Detect which cell encompasses the target text, then output its [X, Y] center coordinate. 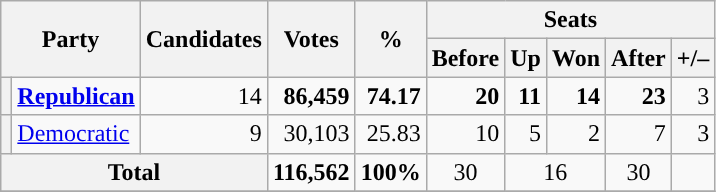
100% [390, 172]
5 [526, 134]
116,562 [311, 172]
Up [526, 58]
30,103 [311, 134]
Votes [311, 39]
86,459 [311, 96]
11 [526, 96]
% [390, 39]
16 [556, 172]
9 [204, 134]
Candidates [204, 39]
25.83 [390, 134]
Republican [76, 96]
20 [466, 96]
Won [576, 58]
23 [639, 96]
7 [639, 134]
Seats [570, 20]
Before [466, 58]
After [639, 58]
Total [134, 172]
+/– [692, 58]
2 [576, 134]
Party [71, 39]
10 [466, 134]
Democratic [76, 134]
74.17 [390, 96]
